Scan for the cell matching the given text and deliver its [x, y] coordinate at center. 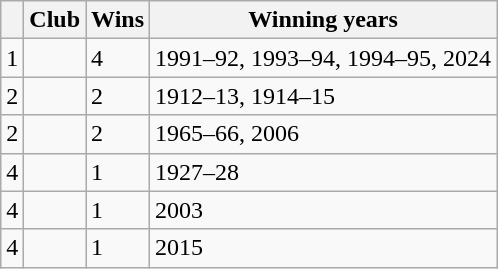
Club [55, 20]
2003 [324, 210]
1991–92, 1993–94, 1994–95, 2024 [324, 58]
2015 [324, 248]
1912–13, 1914–15 [324, 96]
Wins [118, 20]
1927–28 [324, 172]
1965–66, 2006 [324, 134]
Winning years [324, 20]
